Extract the [x, y] coordinate from the center of the cell holding the provided text.  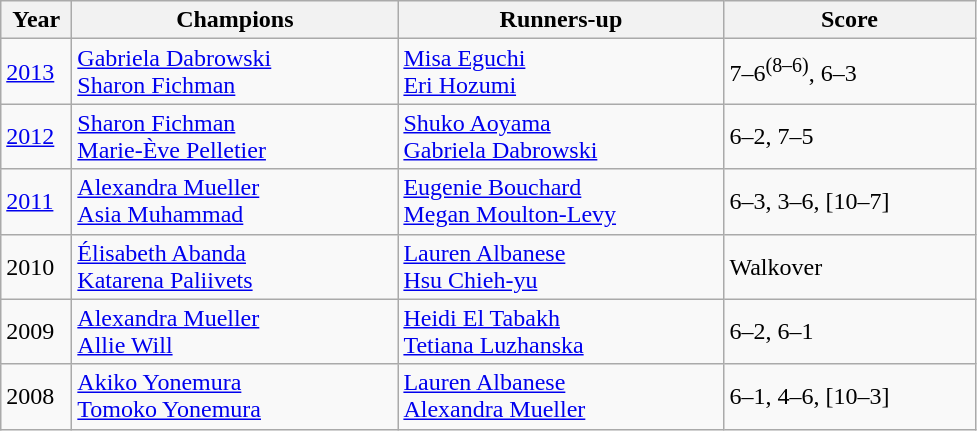
Akiko Yonemura Tomoko Yonemura [235, 396]
2013 [36, 72]
2012 [36, 136]
Shuko Aoyama Gabriela Dabrowski [561, 136]
Year [36, 20]
Heidi El Tabakh Tetiana Luzhanska [561, 332]
Walkover [850, 266]
6–2, 6–1 [850, 332]
Élisabeth Abanda Katarena Paliivets [235, 266]
Eugenie Bouchard Megan Moulton-Levy [561, 202]
2010 [36, 266]
Sharon Fichman Marie-Ève Pelletier [235, 136]
Champions [235, 20]
Alexandra Mueller Allie Will [235, 332]
6–1, 4–6, [10–3] [850, 396]
6–2, 7–5 [850, 136]
Gabriela Dabrowski Sharon Fichman [235, 72]
Misa Eguchi Eri Hozumi [561, 72]
6–3, 3–6, [10–7] [850, 202]
2011 [36, 202]
2009 [36, 332]
Score [850, 20]
Lauren Albanese Alexandra Mueller [561, 396]
7–6(8–6), 6–3 [850, 72]
Runners-up [561, 20]
Lauren Albanese Hsu Chieh-yu [561, 266]
2008 [36, 396]
Alexandra Mueller Asia Muhammad [235, 202]
